Find where the given text appears and provide that cell's center as (X, Y) coordinate. 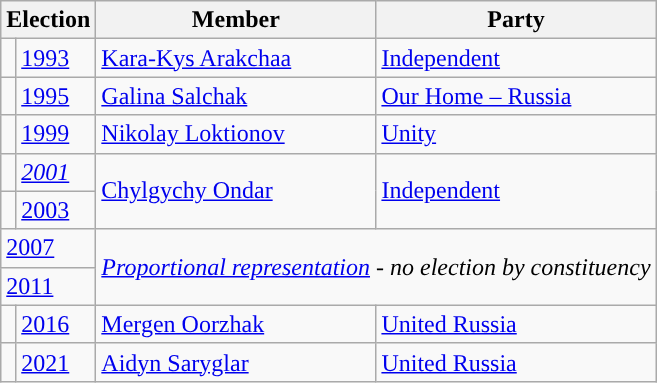
1995 (56, 96)
Proportional representation - no election by constituency (376, 267)
Kara-Kys Arakchaa (236, 58)
2011 (48, 286)
Chylgychy Ondar (236, 191)
Party (516, 20)
Our Home – Russia (516, 96)
2007 (48, 248)
Member (236, 20)
1993 (56, 58)
Galina Salchak (236, 96)
1999 (56, 134)
Aidyn Saryglar (236, 362)
Nikolay Loktionov (236, 134)
Election (48, 20)
2003 (56, 210)
2016 (56, 324)
2021 (56, 362)
2001 (56, 172)
Unity (516, 134)
Mergen Oorzhak (236, 324)
